Identify which cell holds the provided text, then report its (x, y) central coordinate. 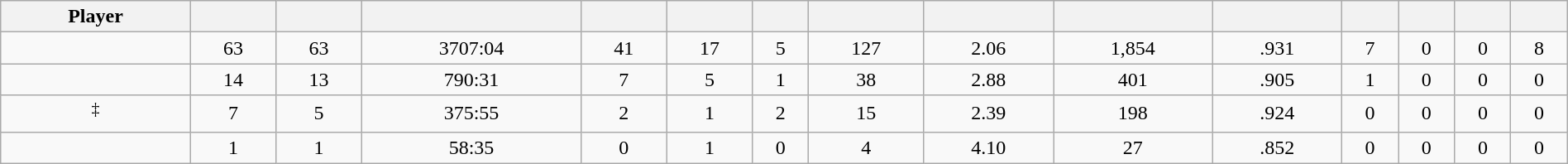
17 (710, 48)
2.06 (989, 48)
‡ (96, 114)
14 (233, 80)
198 (1133, 114)
38 (867, 80)
15 (867, 114)
.905 (1277, 80)
3707:04 (471, 48)
41 (624, 48)
Player (96, 17)
.852 (1277, 147)
4 (867, 147)
13 (319, 80)
8 (1539, 48)
.924 (1277, 114)
2.88 (989, 80)
.931 (1277, 48)
2.39 (989, 114)
401 (1133, 80)
790:31 (471, 80)
27 (1133, 147)
127 (867, 48)
4.10 (989, 147)
375:55 (471, 114)
58:35 (471, 147)
1,854 (1133, 48)
